Capture the cell that displays the provided text and extract its [x, y] central coordinate. 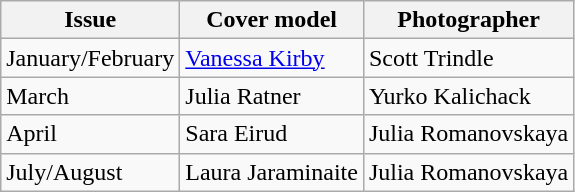
Scott Trindle [468, 58]
Sara Eirud [272, 134]
Photographer [468, 20]
Laura Jaraminaite [272, 172]
Julia Ratner [272, 96]
Vanessa Kirby [272, 58]
July/August [90, 172]
Yurko Kalichack [468, 96]
January/February [90, 58]
March [90, 96]
Issue [90, 20]
April [90, 134]
Cover model [272, 20]
